Locate the cell with the specified text and output its [X, Y] center coordinate. 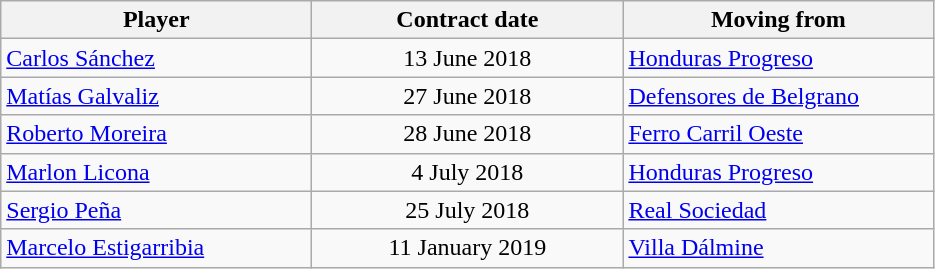
Contract date [468, 20]
Matías Galvaliz [156, 96]
27 June 2018 [468, 96]
Marlon Licona [156, 172]
Sergio Peña [156, 210]
13 June 2018 [468, 58]
11 January 2019 [468, 248]
Ferro Carril Oeste [778, 134]
Roberto Moreira [156, 134]
Carlos Sánchez [156, 58]
Defensores de Belgrano [778, 96]
Real Sociedad [778, 210]
25 July 2018 [468, 210]
Moving from [778, 20]
Villa Dálmine [778, 248]
4 July 2018 [468, 172]
Marcelo Estigarribia [156, 248]
28 June 2018 [468, 134]
Player [156, 20]
